From the cell containing the given text, extract its center point as (X, Y) coordinate. 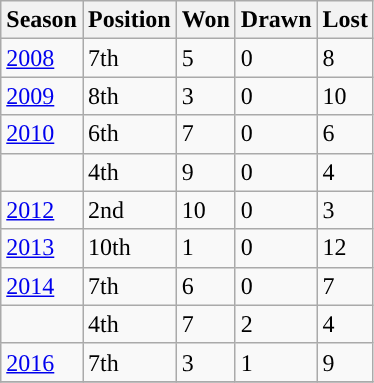
2014 (42, 286)
Season (42, 20)
12 (345, 248)
2012 (42, 210)
Drawn (276, 20)
2 (276, 324)
Position (129, 20)
8th (129, 96)
6th (129, 134)
10th (129, 248)
2nd (129, 210)
Lost (345, 20)
5 (206, 58)
2010 (42, 134)
2009 (42, 96)
Won (206, 20)
2008 (42, 58)
2013 (42, 248)
8 (345, 58)
2016 (42, 362)
